Determine the [x, y] coordinate at the center of the cell enclosing the given text.  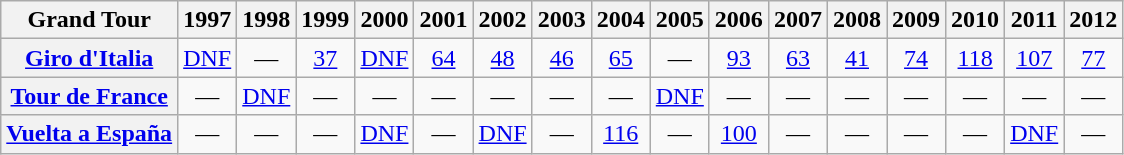
2003 [562, 20]
Tour de France [90, 96]
118 [976, 58]
2010 [976, 20]
2004 [620, 20]
2006 [738, 20]
2000 [384, 20]
2007 [798, 20]
1998 [266, 20]
100 [738, 134]
77 [1094, 58]
46 [562, 58]
2002 [502, 20]
2008 [856, 20]
2011 [1034, 20]
2009 [916, 20]
65 [620, 58]
37 [326, 58]
1999 [326, 20]
1997 [208, 20]
63 [798, 58]
107 [1034, 58]
74 [916, 58]
64 [444, 58]
Grand Tour [90, 20]
41 [856, 58]
116 [620, 134]
48 [502, 58]
2005 [680, 20]
2012 [1094, 20]
Vuelta a España [90, 134]
Giro d'Italia [90, 58]
2001 [444, 20]
93 [738, 58]
